Output the (X, Y) coordinate of the center of the cell containing the given text.  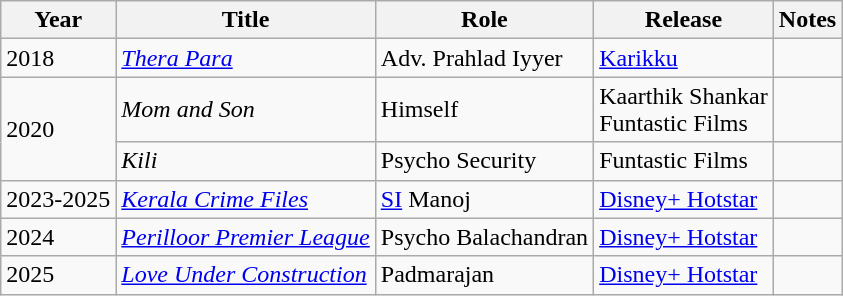
2020 (58, 128)
Kili (246, 161)
Psycho Security (484, 161)
Perilloor Premier League (246, 237)
Padmarajan (484, 275)
2018 (58, 58)
Release (684, 20)
Kerala Crime Files (246, 199)
Funtastic Films (684, 161)
Notes (807, 20)
Love Under Construction (246, 275)
Kaarthik Shankar Funtastic Films (684, 110)
Psycho Balachandran (484, 237)
2023-2025 (58, 199)
Year (58, 20)
Role (484, 20)
Title (246, 20)
Karikku (684, 58)
Mom and Son (246, 110)
Adv. Prahlad Iyyer (484, 58)
Himself (484, 110)
Thera Para (246, 58)
SI Manoj (484, 199)
2025 (58, 275)
2024 (58, 237)
